Return the (X, Y) coordinate for the center point of the cell that contains the specified text.  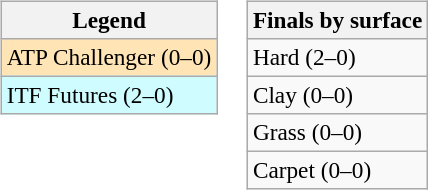
Grass (0–0) (337, 133)
ATP Challenger (0–0) (108, 57)
Legend (108, 20)
ITF Futures (2–0) (108, 95)
Hard (2–0) (337, 57)
Clay (0–0) (337, 95)
Finals by surface (337, 20)
Carpet (0–0) (337, 171)
